Pinpoint the cell where the given text exists, returning its (x, y) midpoint coordinate. 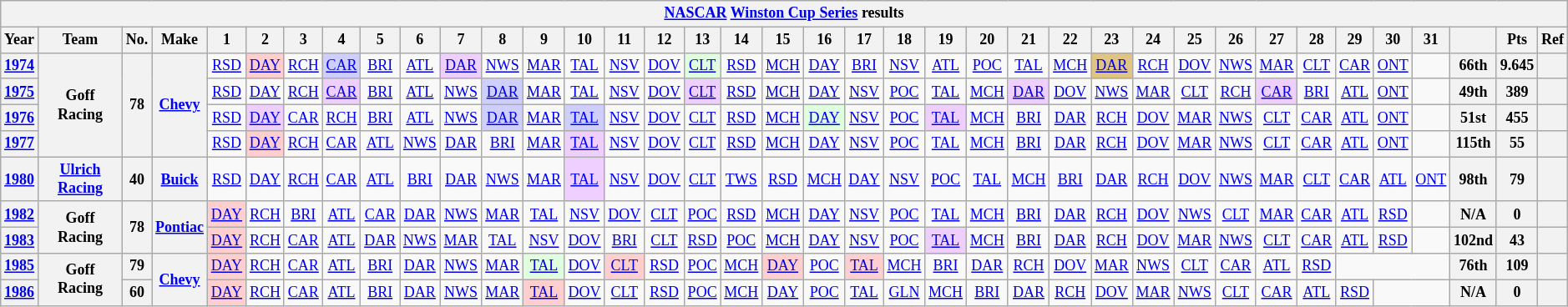
18 (904, 40)
49th (1474, 92)
Ulrich Racing (80, 179)
26 (1236, 40)
21 (1029, 40)
24 (1153, 40)
5 (381, 40)
1980 (20, 179)
22 (1070, 40)
1977 (20, 143)
20 (987, 40)
40 (137, 179)
17 (864, 40)
No. (137, 40)
TWS (741, 179)
98th (1474, 179)
2 (265, 40)
31 (1431, 40)
25 (1195, 40)
1986 (20, 292)
1975 (20, 92)
NASCAR Winston Cup Series results (784, 13)
109 (1516, 267)
8 (503, 40)
15 (783, 40)
27 (1277, 40)
12 (665, 40)
1983 (20, 240)
28 (1317, 40)
14 (741, 40)
115th (1474, 143)
4 (341, 40)
GLN (904, 292)
455 (1516, 117)
Ref (1553, 40)
60 (137, 292)
1985 (20, 267)
51st (1474, 117)
389 (1516, 92)
9 (544, 40)
1982 (20, 214)
16 (824, 40)
102nd (1474, 240)
11 (625, 40)
Pontiac (180, 227)
23 (1111, 40)
Make (180, 40)
19 (946, 40)
Buick (180, 179)
10 (584, 40)
9.645 (1516, 65)
66th (1474, 65)
6 (421, 40)
Team (80, 40)
29 (1355, 40)
Pts (1516, 40)
30 (1393, 40)
55 (1516, 143)
76th (1474, 267)
3 (303, 40)
Year (20, 40)
1 (226, 40)
7 (461, 40)
1976 (20, 117)
13 (702, 40)
43 (1516, 240)
1974 (20, 65)
